Pinpoint the cell where the given text exists, returning its (X, Y) midpoint coordinate. 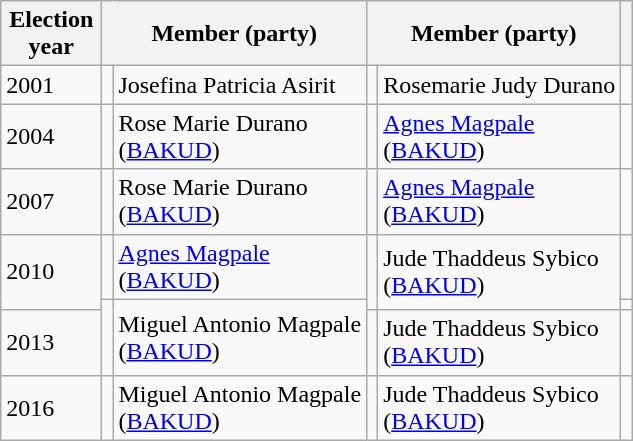
Rosemarie Judy Durano (500, 85)
2007 (52, 202)
2004 (52, 136)
2013 (52, 342)
2001 (52, 85)
2016 (52, 408)
Josefina Patricia Asirit (240, 85)
2010 (52, 272)
Electionyear (52, 34)
